Find where the given text appears and provide that cell's center as (x, y) coordinate. 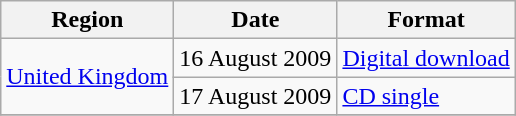
United Kingdom (88, 77)
Digital download (426, 58)
17 August 2009 (256, 96)
16 August 2009 (256, 58)
CD single (426, 96)
Format (426, 20)
Date (256, 20)
Region (88, 20)
